Output the (X, Y) coordinate of the center of the cell containing the given text.  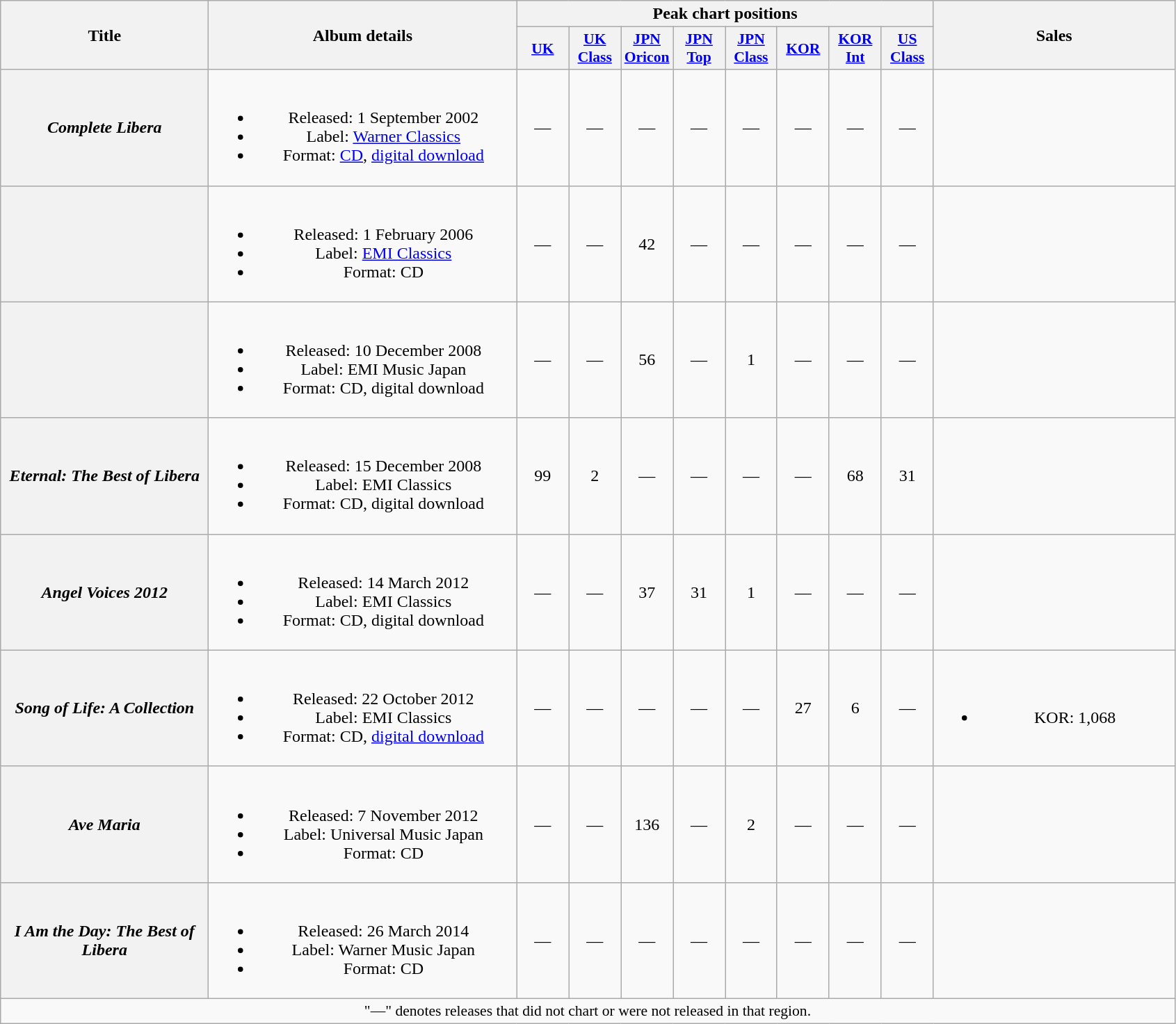
"—" denotes releases that did not chart or were not released in that region. (588, 1011)
KOR Int (855, 49)
KOR: 1,068 (1054, 708)
Released: 15 December 2008Label: EMI ClassicsFormat: CD, digital download (363, 476)
Title (104, 35)
JPN Oricon (647, 49)
68 (855, 476)
27 (803, 708)
I Am the Day: The Best of Libera (104, 940)
Released: 26 March 2014Label: Warner Music JapanFormat: CD (363, 940)
UK Class (595, 49)
56 (647, 360)
136 (647, 824)
Ave Maria (104, 824)
Album details (363, 35)
Complete Libera (104, 128)
Sales (1054, 35)
Released: 1 September 2002Label: Warner ClassicsFormat: CD, digital download (363, 128)
KOR (803, 49)
Released: 7 November 2012Label: Universal Music JapanFormat: CD (363, 824)
6 (855, 708)
Eternal: The Best of Libera (104, 476)
Released: 1 February 2006Label: EMI ClassicsFormat: CD (363, 243)
99 (542, 476)
Released: 14 March 2012Label: EMI ClassicsFormat: CD, digital download (363, 592)
Song of Life: A Collection (104, 708)
Peak chart positions (725, 14)
Released: 22 October 2012Label: EMI ClassicsFormat: CD, digital download (363, 708)
US Class (907, 49)
UK (542, 49)
37 (647, 592)
Angel Voices 2012 (104, 592)
JPN Class (751, 49)
JPN Top (700, 49)
Released: 10 December 2008Label: EMI Music JapanFormat: CD, digital download (363, 360)
42 (647, 243)
